From the cell containing the given text, extract its center point as [x, y] coordinate. 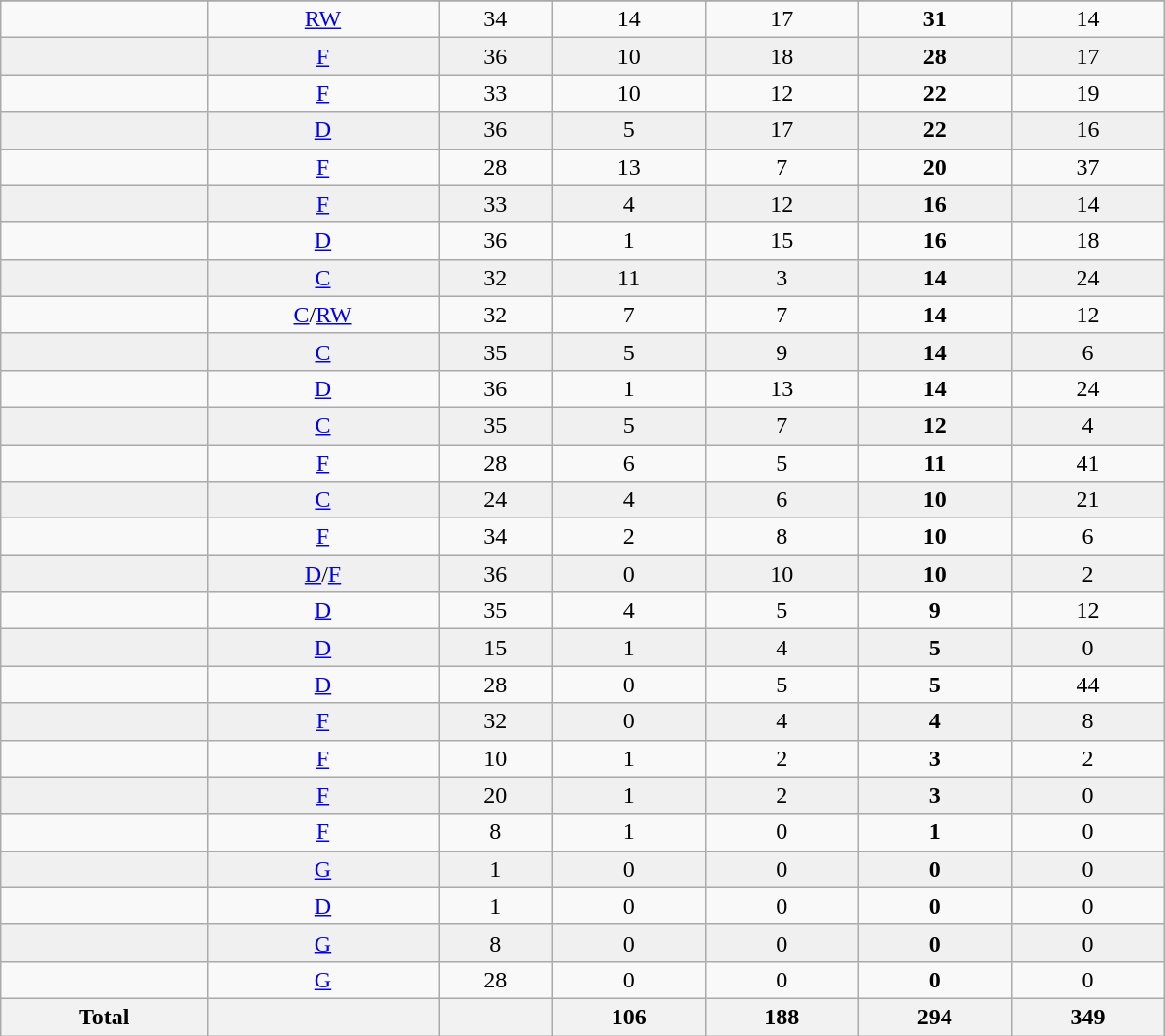
37 [1088, 167]
Total [105, 1017]
188 [782, 1017]
41 [1088, 463]
21 [1088, 500]
294 [935, 1017]
44 [1088, 685]
349 [1088, 1017]
31 [935, 19]
106 [629, 1017]
RW [322, 19]
C/RW [322, 315]
19 [1088, 93]
D/F [322, 574]
